Find where the given text appears and provide that cell's center as (x, y) coordinate. 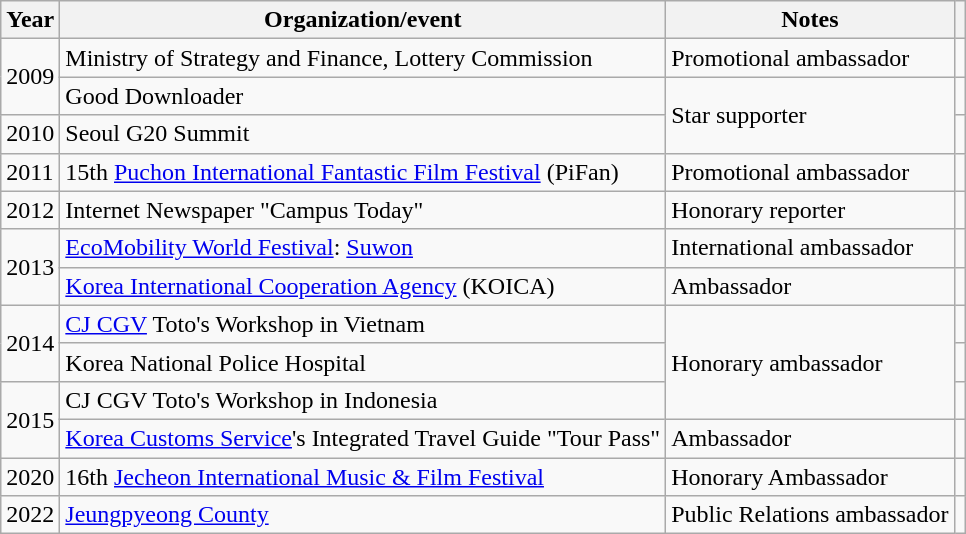
CJ CGV Toto's Workshop in Indonesia (363, 400)
Jeungpyeong County (363, 515)
2012 (30, 210)
International ambassador (810, 248)
Honorary ambassador (810, 362)
2022 (30, 515)
2014 (30, 343)
2010 (30, 134)
Korea Customs Service's Integrated Travel Guide "Tour Pass" (363, 438)
Internet Newspaper "Campus Today" (363, 210)
2015 (30, 419)
CJ CGV Toto's Workshop in Vietnam (363, 324)
Organization/event (363, 20)
Korea International Cooperation Agency (KOICA) (363, 286)
Year (30, 20)
Good Downloader (363, 96)
2020 (30, 477)
Star supporter (810, 115)
Seoul G20 Summit (363, 134)
Public Relations ambassador (810, 515)
Korea National Police Hospital (363, 362)
Ministry of Strategy and Finance, Lottery Commission (363, 58)
Honorary reporter (810, 210)
2009 (30, 77)
16th Jecheon International Music & Film Festival (363, 477)
Honorary Ambassador (810, 477)
2013 (30, 267)
15th Puchon International Fantastic Film Festival (PiFan) (363, 172)
Notes (810, 20)
2011 (30, 172)
EcoMobility World Festival: Suwon (363, 248)
